Determine the [X, Y] coordinate at the center of the cell enclosing the given text.  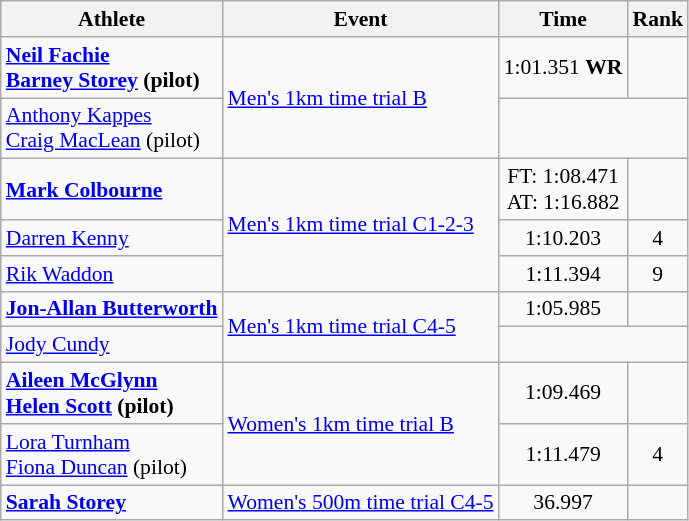
FT: 1:08.471AT: 1:16.882 [564, 190]
Rik Waddon [112, 274]
1:01.351 WR [564, 68]
9 [658, 274]
Athlete [112, 19]
Women's 500m time trial C4-5 [361, 503]
Aileen McGlynnHelen Scott (pilot) [112, 394]
Rank [658, 19]
Sarah Storey [112, 503]
1:09.469 [564, 394]
Neil FachieBarney Storey (pilot) [112, 68]
Darren Kenny [112, 238]
1:11.479 [564, 454]
Lora TurnhamFiona Duncan (pilot) [112, 454]
Men's 1km time trial C4-5 [361, 326]
Jody Cundy [112, 345]
Time [564, 19]
1:05.985 [564, 309]
Anthony KappesCraig MacLean (pilot) [112, 128]
1:10.203 [564, 238]
Women's 1km time trial B [361, 424]
Men's 1km time trial B [361, 98]
Event [361, 19]
Mark Colbourne [112, 190]
Jon-Allan Butterworth [112, 309]
36.997 [564, 503]
1:11.394 [564, 274]
Men's 1km time trial C1-2-3 [361, 225]
